Provide the (X, Y) coordinate of the cell's center where the given text is located.  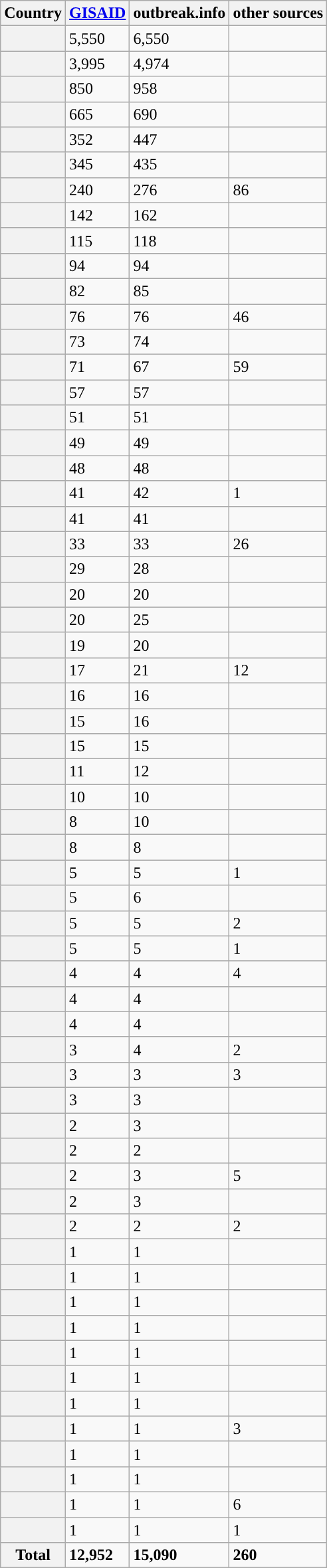
115 (97, 240)
46 (278, 317)
21 (179, 670)
5,550 (97, 39)
142 (97, 215)
other sources (278, 13)
71 (97, 367)
82 (97, 291)
6,550 (179, 39)
162 (179, 215)
86 (278, 190)
25 (179, 620)
260 (278, 1555)
67 (179, 367)
28 (179, 569)
3,995 (97, 64)
Country (33, 13)
850 (97, 89)
85 (179, 291)
352 (97, 139)
345 (97, 165)
447 (179, 139)
118 (179, 240)
59 (278, 367)
958 (179, 89)
74 (179, 342)
17 (97, 670)
240 (97, 190)
4,974 (179, 64)
435 (179, 165)
Total (33, 1555)
12,952 (97, 1555)
GISAID (97, 13)
11 (97, 772)
26 (278, 544)
outbreak.info (179, 13)
665 (97, 114)
29 (97, 569)
42 (179, 493)
19 (97, 645)
15,090 (179, 1555)
73 (97, 342)
276 (179, 190)
690 (179, 114)
